Provide the [x, y] coordinate of the cell's center where the given text is located.  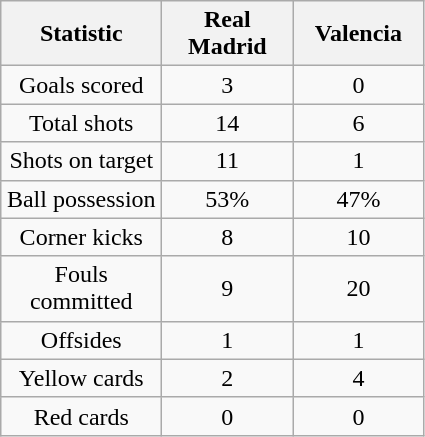
9 [228, 288]
3 [228, 85]
Yellow cards [82, 378]
6 [358, 123]
Offsides [82, 340]
Fouls committed [82, 288]
Real Madrid [228, 34]
4 [358, 378]
Red cards [82, 416]
Statistic [82, 34]
Goals scored [82, 85]
10 [358, 237]
Valencia [358, 34]
Shots on target [82, 161]
20 [358, 288]
14 [228, 123]
Total shots [82, 123]
53% [228, 199]
2 [228, 378]
Ball possession [82, 199]
Corner kicks [82, 237]
11 [228, 161]
8 [228, 237]
47% [358, 199]
